Output the (X, Y) coordinate of the center of the cell containing the given text.  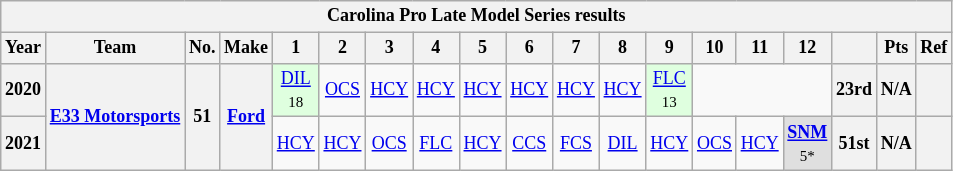
2020 (24, 90)
Year (24, 48)
12 (808, 48)
Carolina Pro Late Model Series results (476, 16)
7 (576, 48)
51 (202, 116)
5 (482, 48)
23rd (854, 90)
4 (436, 48)
8 (622, 48)
6 (530, 48)
51st (854, 144)
CCS (530, 144)
DIL (622, 144)
11 (760, 48)
9 (670, 48)
2021 (24, 144)
Make (246, 48)
2 (342, 48)
E33 Motorsports (114, 116)
Team (114, 48)
10 (715, 48)
Ref (934, 48)
Pts (896, 48)
SNM5* (808, 144)
DIL18 (296, 90)
FLC (436, 144)
3 (390, 48)
1 (296, 48)
FCS (576, 144)
FLC13 (670, 90)
No. (202, 48)
Ford (246, 116)
